Detect which cell encompasses the target text, then output its (X, Y) center coordinate. 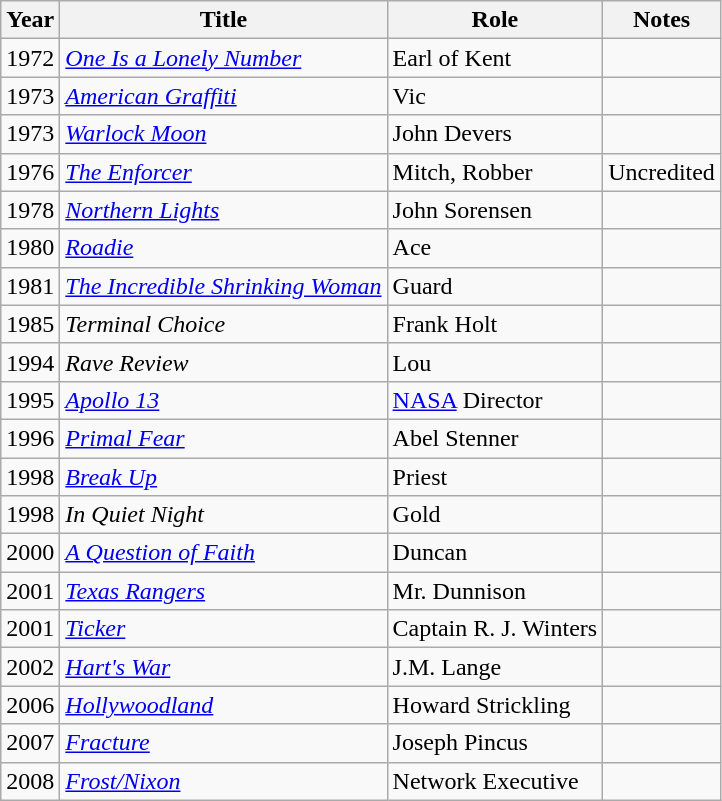
Mr. Dunnison (495, 591)
Warlock Moon (224, 134)
Uncredited (662, 172)
Lou (495, 362)
Guard (495, 286)
American Graffiti (224, 96)
Title (224, 20)
Texas Rangers (224, 591)
Captain R. J. Winters (495, 629)
1996 (30, 438)
Year (30, 20)
2007 (30, 743)
Northern Lights (224, 210)
Break Up (224, 477)
One Is a Lonely Number (224, 58)
2000 (30, 553)
Hart's War (224, 667)
A Question of Faith (224, 553)
Frost/Nixon (224, 781)
The Incredible Shrinking Woman (224, 286)
1972 (30, 58)
Network Executive (495, 781)
Primal Fear (224, 438)
Gold (495, 515)
Apollo 13 (224, 400)
Terminal Choice (224, 324)
Ace (495, 248)
1978 (30, 210)
1980 (30, 248)
Priest (495, 477)
Joseph Pincus (495, 743)
2008 (30, 781)
Notes (662, 20)
1976 (30, 172)
Vic (495, 96)
John Sorensen (495, 210)
Duncan (495, 553)
1995 (30, 400)
Abel Stenner (495, 438)
Howard Strickling (495, 705)
Mitch, Robber (495, 172)
John Devers (495, 134)
J.M. Lange (495, 667)
Ticker (224, 629)
In Quiet Night (224, 515)
Frank Holt (495, 324)
NASA Director (495, 400)
Role (495, 20)
Earl of Kent (495, 58)
Rave Review (224, 362)
1981 (30, 286)
Hollywoodland (224, 705)
The Enforcer (224, 172)
Fracture (224, 743)
Roadie (224, 248)
1994 (30, 362)
2006 (30, 705)
1985 (30, 324)
2002 (30, 667)
